Locate the cell with the specified text and output its (X, Y) center coordinate. 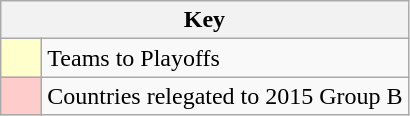
Teams to Playoffs (225, 58)
Key (204, 20)
Countries relegated to 2015 Group B (225, 96)
